Scan for the cell matching the given text and deliver its [x, y] coordinate at center. 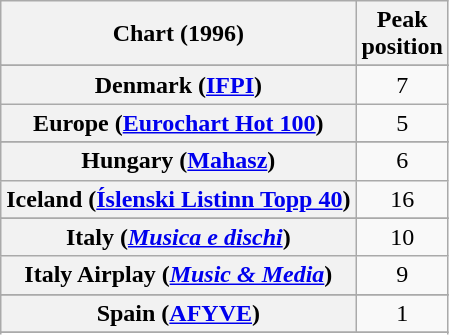
Spain (AFYVE) [178, 313]
7 [402, 85]
Peakposition [402, 34]
6 [402, 161]
Hungary (Mahasz) [178, 161]
9 [402, 275]
Europe (Eurochart Hot 100) [178, 123]
16 [402, 199]
Italy Airplay (Music & Media) [178, 275]
Denmark (IFPI) [178, 85]
Chart (1996) [178, 34]
1 [402, 313]
Iceland (Íslenski Listinn Topp 40) [178, 199]
5 [402, 123]
10 [402, 237]
Italy (Musica e dischi) [178, 237]
